Provide the (X, Y) coordinate of the cell's center where the given text is located.  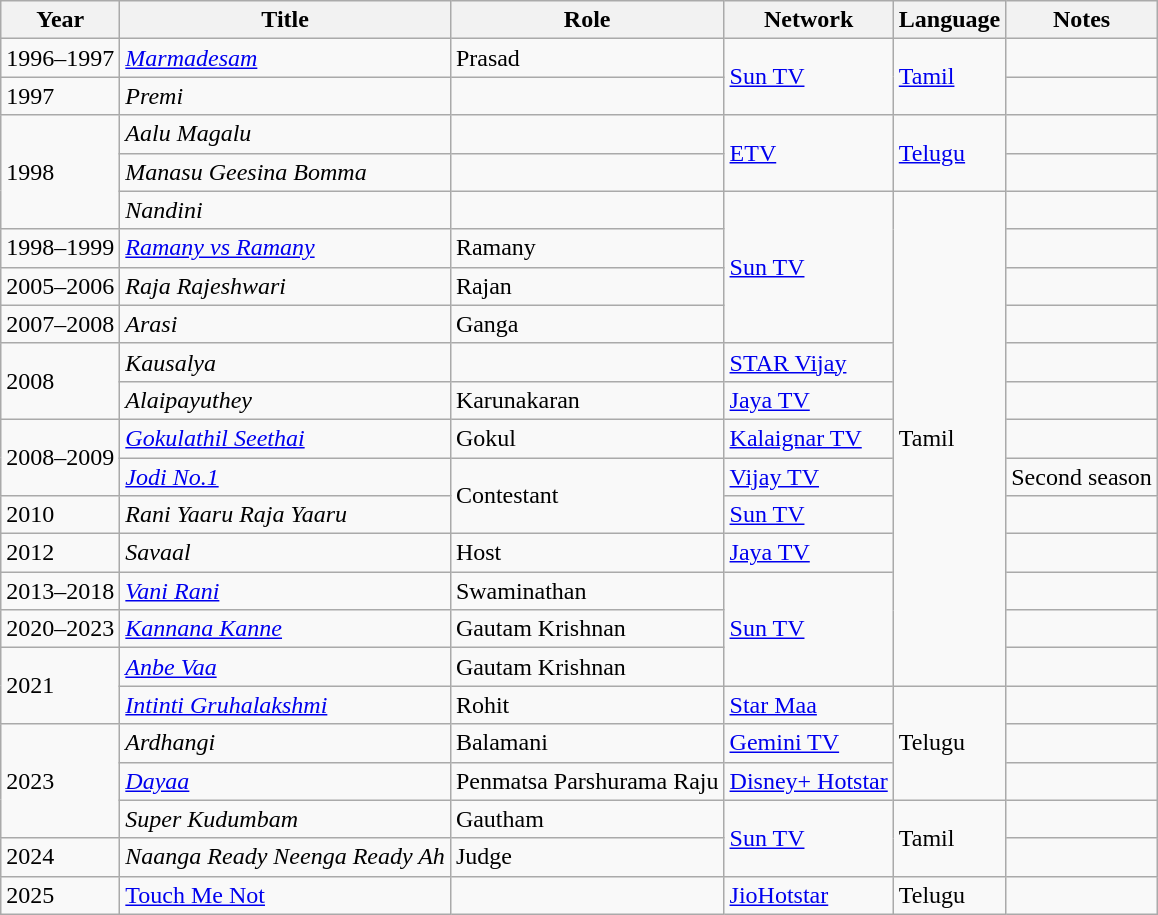
Super Kudumbam (286, 819)
Ganga (587, 324)
Arasi (286, 324)
JioHotstar (808, 895)
Year (60, 20)
Balamani (587, 743)
Role (587, 20)
Manasu Geesina Bomma (286, 172)
Star Maa (808, 705)
Aalu Magalu (286, 134)
Premi (286, 96)
Disney+ Hotstar (808, 781)
2013–2018 (60, 591)
Notes (1082, 20)
2024 (60, 857)
Network (808, 20)
2012 (60, 553)
Penmatsa Parshurama Raju (587, 781)
Kannana Kanne (286, 629)
2021 (60, 686)
Kalaignar TV (808, 438)
Jodi No.1 (286, 477)
Kausalya (286, 362)
Judge (587, 857)
Alaipayuthey (286, 400)
STAR Vijay (808, 362)
1998 (60, 172)
2025 (60, 895)
Gokulathil Seethai (286, 438)
2023 (60, 781)
Touch Me Not (286, 895)
Language (949, 20)
Marmadesam (286, 58)
1996–1997 (60, 58)
2010 (60, 515)
Vani Rani (286, 591)
Second season (1082, 477)
Ardhangi (286, 743)
Anbe Vaa (286, 667)
Title (286, 20)
Savaal (286, 553)
2008–2009 (60, 457)
2020–2023 (60, 629)
Raja Rajeshwari (286, 286)
Vijay TV (808, 477)
Swaminathan (587, 591)
Gemini TV (808, 743)
Contestant (587, 496)
Rani Yaaru Raja Yaaru (286, 515)
Rajan (587, 286)
1997 (60, 96)
1998–1999 (60, 248)
Dayaa (286, 781)
Prasad (587, 58)
2008 (60, 381)
Ramany vs Ramany (286, 248)
Karunakaran (587, 400)
Host (587, 553)
Gokul (587, 438)
Nandini (286, 210)
2005–2006 (60, 286)
ETV (808, 153)
2007–2008 (60, 324)
Naanga Ready Neenga Ready Ah (286, 857)
Ramany (587, 248)
Intinti Gruhalakshmi (286, 705)
Rohit (587, 705)
Gautham (587, 819)
